For the text-containing cell, return its midpoint in [X, Y] coordinate format. 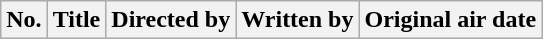
Directed by [171, 20]
Original air date [450, 20]
No. [24, 20]
Written by [298, 20]
Title [76, 20]
